Determine the [X, Y] coordinate at the center of the cell enclosing the given text.  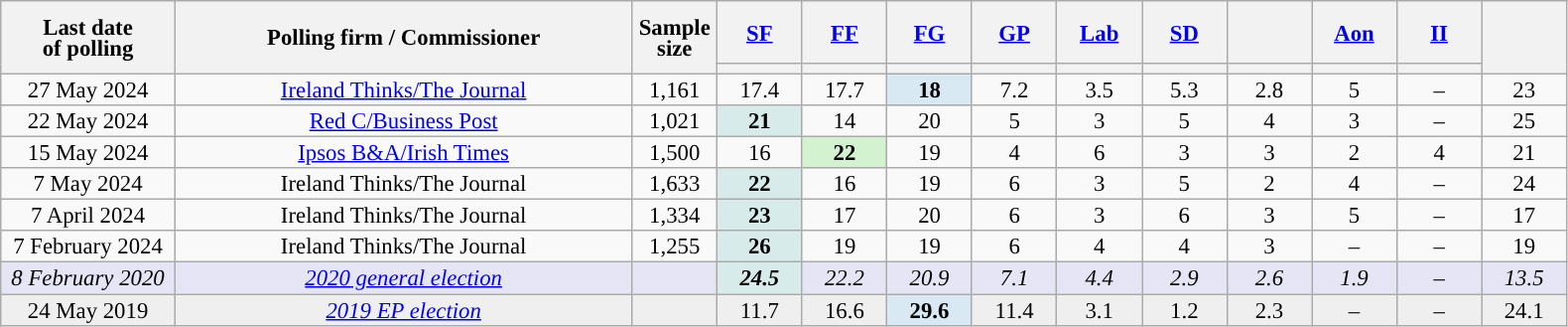
Red C/Business Post [403, 121]
1.9 [1355, 278]
2020 general election [403, 278]
25 [1524, 121]
2019 EP election [403, 310]
1,255 [675, 246]
1,633 [675, 184]
5.3 [1184, 90]
17.7 [845, 90]
7 February 2024 [88, 246]
24 [1524, 184]
FG [930, 32]
7 May 2024 [88, 184]
29.6 [930, 310]
20.9 [930, 278]
3.5 [1100, 90]
1,021 [675, 121]
2.8 [1269, 90]
2.6 [1269, 278]
7 April 2024 [88, 216]
11.4 [1014, 310]
SF [760, 32]
24 May 2019 [88, 310]
Ipsos B&A/Irish Times [403, 153]
Polling firm / Commissioner [403, 38]
26 [760, 246]
24.5 [760, 278]
16.6 [845, 310]
3.1 [1100, 310]
Samplesize [675, 38]
FF [845, 32]
24.1 [1524, 310]
1.2 [1184, 310]
8 February 2020 [88, 278]
1,161 [675, 90]
4.4 [1100, 278]
2.9 [1184, 278]
18 [930, 90]
II [1439, 32]
7.1 [1014, 278]
17.4 [760, 90]
13.5 [1524, 278]
Aon [1355, 32]
7.2 [1014, 90]
14 [845, 121]
SD [1184, 32]
27 May 2024 [88, 90]
22.2 [845, 278]
11.7 [760, 310]
22 May 2024 [88, 121]
Last dateof polling [88, 38]
2.3 [1269, 310]
1,334 [675, 216]
1,500 [675, 153]
Lab [1100, 32]
GP [1014, 32]
15 May 2024 [88, 153]
